Provide the [X, Y] coordinate of the cell's center where the given text is located.  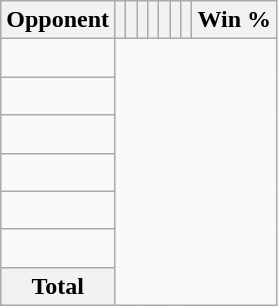
Opponent [58, 20]
Total [58, 286]
Win % [234, 20]
